Locate the cell with the specified text and output its (x, y) center coordinate. 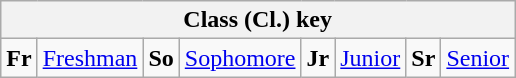
Senior (478, 58)
Class (Cl.) key (258, 20)
Sr (424, 58)
Jr (318, 58)
So (161, 58)
Junior (370, 58)
Sophomore (240, 58)
Fr (19, 58)
Freshman (90, 58)
